Determine the (x, y) coordinate at the center of the cell enclosing the given text.  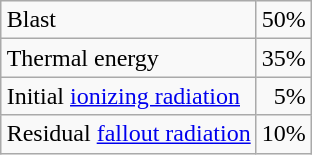
50% (284, 20)
Blast (128, 20)
5% (284, 96)
Initial ionizing radiation (128, 96)
35% (284, 58)
Residual fallout radiation (128, 134)
10% (284, 134)
Thermal energy (128, 58)
